Provide the [X, Y] coordinate of the cell's center where the given text is located.  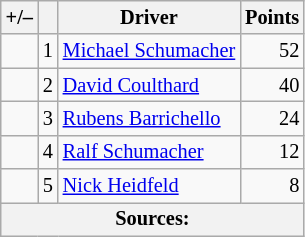
Nick Heidfeld [149, 186]
2 [48, 85]
+/– [20, 17]
Ralf Schumacher [149, 152]
Rubens Barrichello [149, 118]
Sources: [152, 219]
8 [272, 186]
52 [272, 51]
40 [272, 85]
4 [48, 152]
24 [272, 118]
Michael Schumacher [149, 51]
5 [48, 186]
3 [48, 118]
David Coulthard [149, 85]
12 [272, 152]
Points [272, 17]
1 [48, 51]
Driver [149, 17]
